For the text-containing cell, return its midpoint in (x, y) coordinate format. 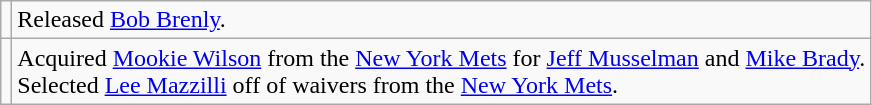
Acquired Mookie Wilson from the New York Mets for Jeff Musselman and Mike Brady. Selected Lee Mazzilli off of waivers from the New York Mets. (442, 72)
Released Bob Brenly. (442, 20)
